Scan for the cell matching the given text and deliver its (x, y) coordinate at center. 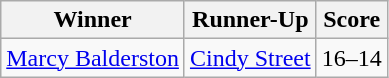
Runner-Up (250, 20)
Cindy Street (250, 58)
16–14 (352, 58)
Marcy Balderston (93, 58)
Score (352, 20)
Winner (93, 20)
